Search for the cell housing the specified text and yield its (x, y) center coordinate. 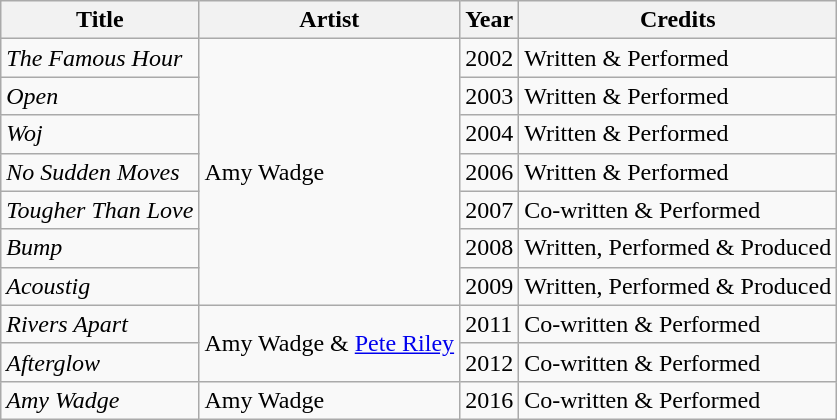
Credits (678, 20)
2012 (490, 362)
Amy Wadge & Pete Riley (330, 343)
2009 (490, 286)
2003 (490, 96)
2008 (490, 248)
Open (100, 96)
The Famous Hour (100, 58)
Year (490, 20)
Title (100, 20)
2002 (490, 58)
2011 (490, 324)
Tougher Than Love (100, 210)
Rivers Apart (100, 324)
Afterglow (100, 362)
2006 (490, 172)
Artist (330, 20)
Bump (100, 248)
2004 (490, 134)
Woj (100, 134)
Acoustig (100, 286)
2016 (490, 400)
2007 (490, 210)
No Sudden Moves (100, 172)
